Output the (X, Y) coordinate of the center of the cell containing the given text.  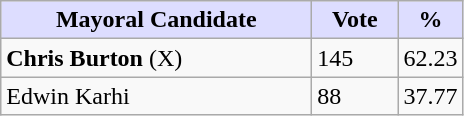
% (430, 20)
Mayoral Candidate (156, 20)
Chris Burton (X) (156, 58)
Edwin Karhi (156, 96)
88 (355, 96)
Vote (355, 20)
37.77 (430, 96)
62.23 (430, 58)
145 (355, 58)
